For the text-containing cell, return its midpoint in (X, Y) coordinate format. 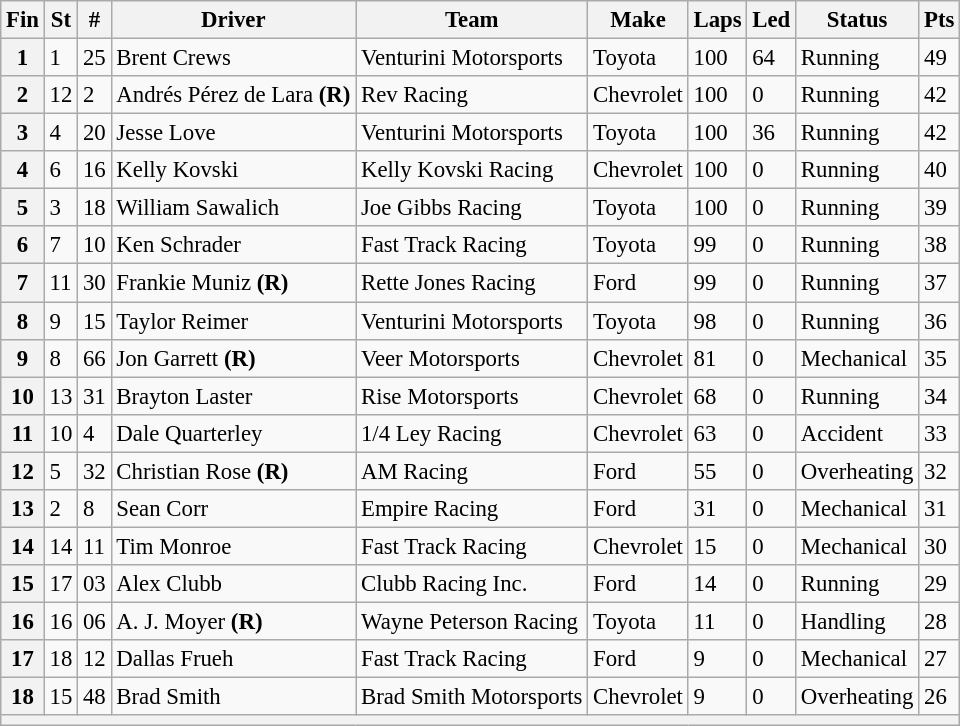
Ken Schrader (234, 245)
Kelly Kovski Racing (472, 170)
Taylor Reimer (234, 321)
37 (940, 283)
29 (940, 584)
81 (718, 358)
Andrés Pérez de Lara (R) (234, 95)
25 (94, 58)
Clubb Racing Inc. (472, 584)
Dale Quarterley (234, 433)
64 (772, 58)
Handling (858, 621)
Frankie Muniz (R) (234, 283)
Laps (718, 20)
40 (940, 170)
AM Racing (472, 471)
Rise Motorsports (472, 396)
A. J. Moyer (R) (234, 621)
Pts (940, 20)
39 (940, 208)
Joe Gibbs Racing (472, 208)
William Sawalich (234, 208)
Brayton Laster (234, 396)
St (60, 20)
06 (94, 621)
55 (718, 471)
Brad Smith Motorsports (472, 697)
34 (940, 396)
66 (94, 358)
Brent Crews (234, 58)
Fin (23, 20)
Accident (858, 433)
Dallas Frueh (234, 659)
98 (718, 321)
33 (940, 433)
Sean Corr (234, 509)
Brad Smith (234, 697)
Status (858, 20)
28 (940, 621)
63 (718, 433)
35 (940, 358)
20 (94, 133)
27 (940, 659)
03 (94, 584)
Kelly Kovski (234, 170)
Wayne Peterson Racing (472, 621)
Christian Rose (R) (234, 471)
Rev Racing (472, 95)
Jesse Love (234, 133)
26 (940, 697)
Led (772, 20)
Jon Garrett (R) (234, 358)
1/4 Ley Racing (472, 433)
Empire Racing (472, 509)
49 (940, 58)
48 (94, 697)
Alex Clubb (234, 584)
Rette Jones Racing (472, 283)
38 (940, 245)
Veer Motorsports (472, 358)
Tim Monroe (234, 546)
Make (638, 20)
Driver (234, 20)
68 (718, 396)
# (94, 20)
Team (472, 20)
